Determine the [X, Y] coordinate at the center of the cell enclosing the given text.  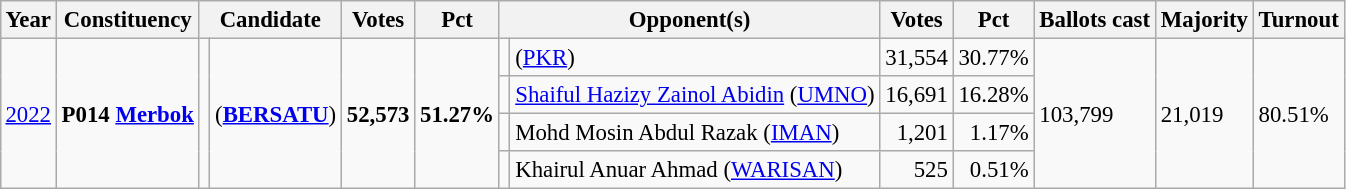
525 [916, 170]
103,799 [1094, 113]
Majority [1204, 20]
P014 Merbok [128, 113]
Year [28, 20]
31,554 [916, 57]
80.51% [1298, 113]
30.77% [994, 57]
2022 [28, 113]
16.28% [994, 95]
Mohd Mosin Abdul Razak (IMAN) [695, 133]
1,201 [916, 133]
(PKR) [695, 57]
Khairul Anuar Ahmad (WARISAN) [695, 170]
Candidate [270, 20]
1.17% [994, 133]
52,573 [378, 113]
0.51% [994, 170]
51.27% [458, 113]
Opponent(s) [690, 20]
(BERSATU) [276, 113]
Turnout [1298, 20]
16,691 [916, 95]
Constituency [128, 20]
21,019 [1204, 113]
Ballots cast [1094, 20]
Shaiful Hazizy Zainol Abidin (UMNO) [695, 95]
